For the text-containing cell, return its midpoint in (X, Y) coordinate format. 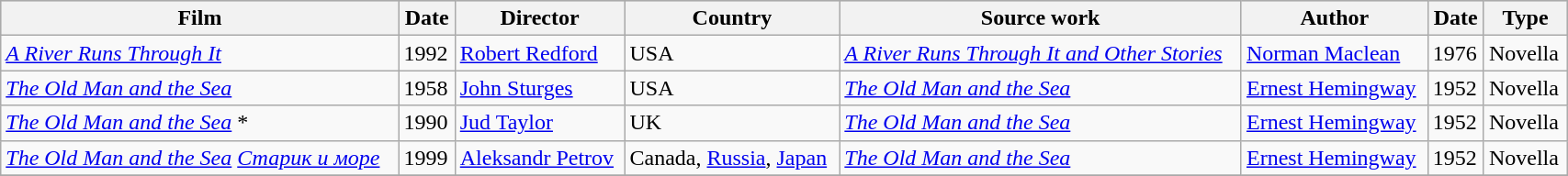
Robert Redford (540, 53)
Director (540, 18)
Jud Taylor (540, 123)
A River Runs Through It (200, 53)
1976 (1455, 53)
Norman Maclean (1334, 53)
UK (732, 123)
A River Runs Through It and Other Stories (1041, 53)
The Old Man and the Sea * (200, 123)
Author (1334, 18)
Canada, Russia, Japan (732, 158)
1958 (426, 88)
Source work (1041, 18)
The Old Man and the Sea Старик и море (200, 158)
1992 (426, 53)
John Sturges (540, 88)
Country (732, 18)
1999 (426, 158)
1990 (426, 123)
Film (200, 18)
Aleksandr Petrov (540, 158)
Type (1525, 18)
